Locate the cell with the specified text and output its (x, y) center coordinate. 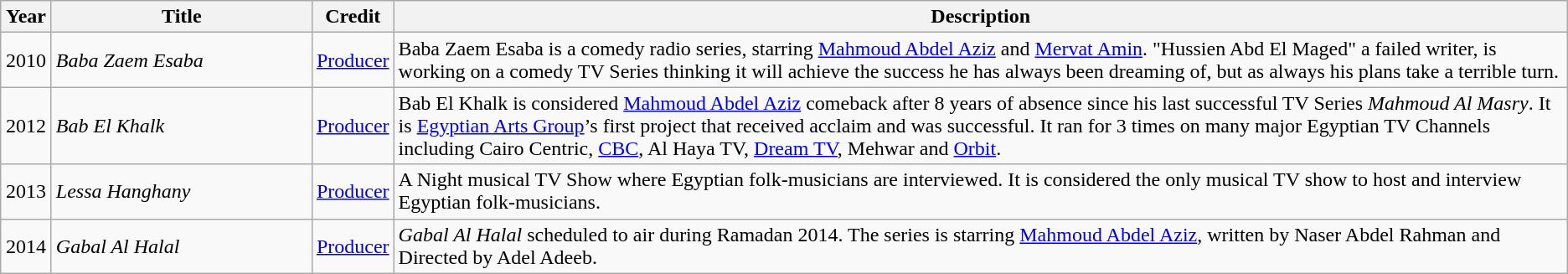
2013 (27, 191)
Bab El Khalk (181, 126)
2010 (27, 60)
Year (27, 17)
Credit (353, 17)
Baba Zaem Esaba (181, 60)
2014 (27, 246)
Lessa Hanghany (181, 191)
2012 (27, 126)
Description (980, 17)
Title (181, 17)
Gabal Al Halal (181, 246)
